For the text-containing cell, return its midpoint in [x, y] coordinate format. 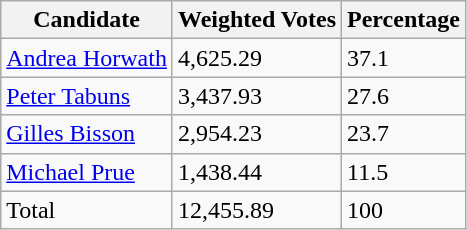
2,954.23 [256, 134]
Gilles Bisson [87, 134]
Michael Prue [87, 172]
Candidate [87, 20]
4,625.29 [256, 58]
Weighted Votes [256, 20]
Total [87, 210]
23.7 [404, 134]
11.5 [404, 172]
1,438.44 [256, 172]
100 [404, 210]
Andrea Horwath [87, 58]
Percentage [404, 20]
Peter Tabuns [87, 96]
37.1 [404, 58]
3,437.93 [256, 96]
12,455.89 [256, 210]
27.6 [404, 96]
